For the text-containing cell, return its midpoint in [x, y] coordinate format. 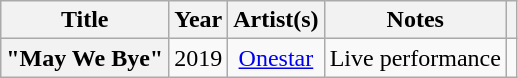
Title [85, 20]
"May We Bye" [85, 58]
Live performance [415, 58]
Artist(s) [276, 20]
Onestar [276, 58]
Notes [415, 20]
Year [198, 20]
2019 [198, 58]
